Return (x, y) of the center of cell containing provided text 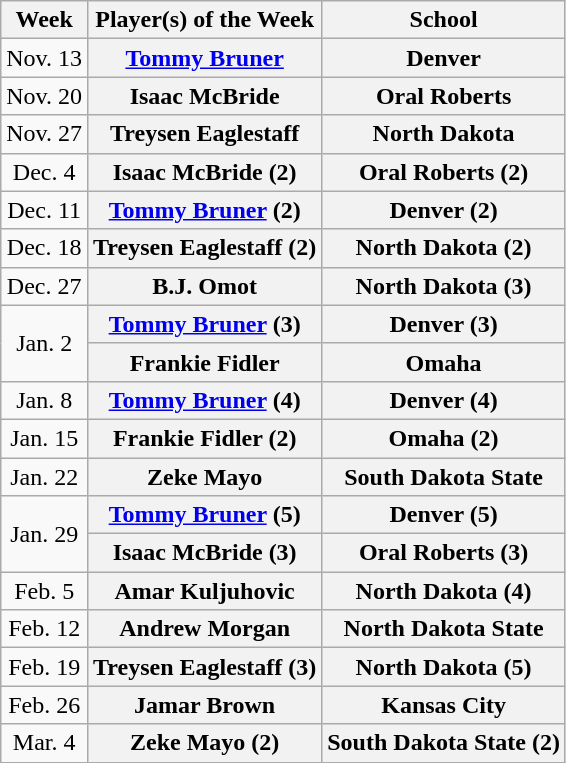
Nov. 27 (44, 134)
Feb. 12 (44, 629)
Dec. 4 (44, 172)
Jamar Brown (205, 705)
Isaac McBride (3) (205, 553)
Oral Roberts (444, 96)
Nov. 13 (44, 58)
Oral Roberts (3) (444, 553)
Denver (2) (444, 210)
Kansas City (444, 705)
B.J. Omot (205, 286)
Tommy Bruner (4) (205, 400)
Treysen Eaglestaff (205, 134)
School (444, 20)
Jan. 8 (44, 400)
Week (44, 20)
Player(s) of the Week (205, 20)
Zeke Mayo (2) (205, 743)
Treysen Eaglestaff (3) (205, 667)
Isaac McBride (205, 96)
Denver (3) (444, 324)
Isaac McBride (2) (205, 172)
Feb. 26 (44, 705)
Treysen Eaglestaff (2) (205, 248)
Jan. 29 (44, 534)
Tommy Bruner (5) (205, 515)
Denver (444, 58)
Tommy Bruner (2) (205, 210)
North Dakota (444, 134)
North Dakota (5) (444, 667)
Andrew Morgan (205, 629)
Dec. 11 (44, 210)
Frankie Fidler (2) (205, 438)
South Dakota State (2) (444, 743)
North Dakota (3) (444, 286)
Amar Kuljuhovic (205, 591)
Nov. 20 (44, 96)
Denver (5) (444, 515)
North Dakota State (444, 629)
Omaha (444, 362)
Tommy Bruner (3) (205, 324)
Frankie Fidler (205, 362)
Jan. 15 (44, 438)
Omaha (2) (444, 438)
Denver (4) (444, 400)
Tommy Bruner (205, 58)
South Dakota State (444, 477)
Jan. 2 (44, 343)
Feb. 5 (44, 591)
Mar. 4 (44, 743)
Dec. 27 (44, 286)
Oral Roberts (2) (444, 172)
Zeke Mayo (205, 477)
North Dakota (4) (444, 591)
Feb. 19 (44, 667)
Jan. 22 (44, 477)
North Dakota (2) (444, 248)
Dec. 18 (44, 248)
